Determine the [X, Y] coordinate at the center of the cell enclosing the given text.  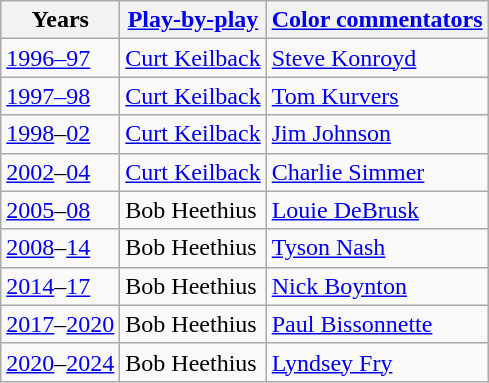
1998–02 [60, 134]
Charlie Simmer [377, 172]
2008–14 [60, 248]
Louie DeBrusk [377, 210]
1997–98 [60, 96]
Color commentators [377, 20]
2005–08 [60, 210]
Years [60, 20]
1996–97 [60, 58]
Nick Boynton [377, 286]
2002–04 [60, 172]
Jim Johnson [377, 134]
Paul Bissonnette [377, 324]
Tyson Nash [377, 248]
2020–2024 [60, 362]
Tom Kurvers [377, 96]
Play-by-play [193, 20]
Lyndsey Fry [377, 362]
Steve Konroyd [377, 58]
2017–2020 [60, 324]
2014–17 [60, 286]
